Return (X, Y) of the center of cell containing provided text 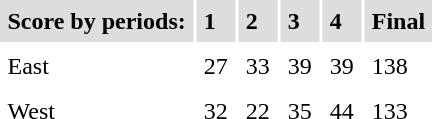
1 (216, 21)
33 (258, 66)
East (96, 66)
Score by periods: (96, 21)
4 (342, 21)
Final (398, 21)
138 (398, 66)
3 (300, 21)
2 (258, 21)
27 (216, 66)
